Provide the (X, Y) coordinate of the cell's center where the given text is located.  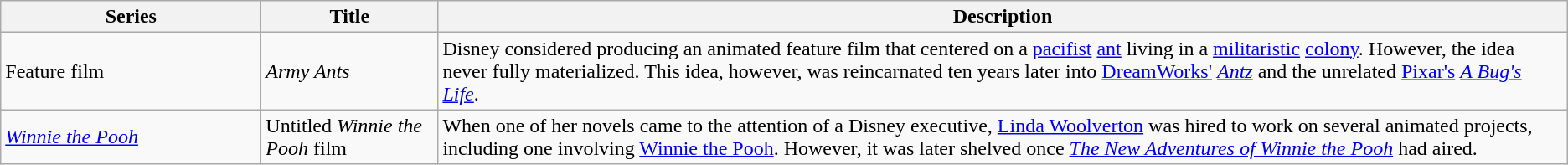
Feature film (131, 71)
Series (131, 17)
Untitled Winnie the Pooh film (350, 137)
Army Ants (350, 71)
Title (350, 17)
Description (1003, 17)
Winnie the Pooh (131, 137)
